Find where the given text appears and provide that cell's center as [X, Y] coordinate. 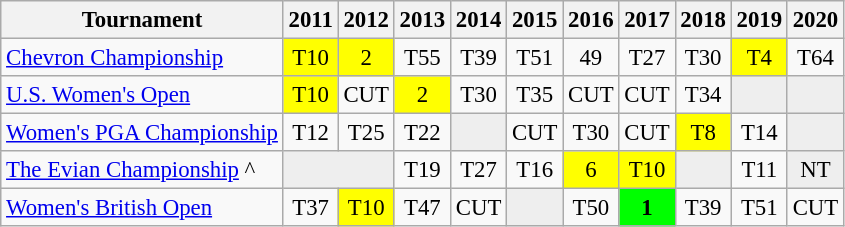
T35 [535, 95]
T16 [535, 170]
2012 [366, 20]
6 [591, 170]
The Evian Championship ^ [142, 170]
T22 [422, 133]
T64 [815, 58]
T19 [422, 170]
T11 [759, 170]
U.S. Women's Open [142, 95]
T8 [703, 133]
2013 [422, 20]
2015 [535, 20]
2019 [759, 20]
T14 [759, 133]
T34 [703, 95]
T47 [422, 208]
T25 [366, 133]
Chevron Championship [142, 58]
T50 [591, 208]
Tournament [142, 20]
2017 [647, 20]
1 [647, 208]
Women's PGA Championship [142, 133]
49 [591, 58]
Women's British Open [142, 208]
NT [815, 170]
T4 [759, 58]
T55 [422, 58]
2018 [703, 20]
2011 [310, 20]
2014 [478, 20]
T12 [310, 133]
2016 [591, 20]
2020 [815, 20]
T37 [310, 208]
